Return [X, Y] of the center of cell containing provided text 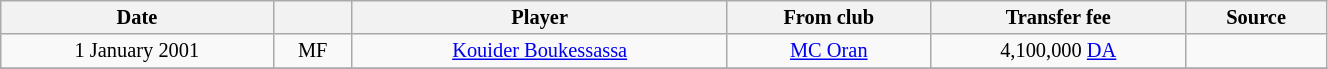
4,100,000 DA [1058, 51]
Kouider Boukessassa [540, 51]
MC Oran [829, 51]
Source [1256, 17]
Player [540, 17]
Transfer fee [1058, 17]
Date [137, 17]
From club [829, 17]
MF [312, 51]
1 January 2001 [137, 51]
